Search for the cell housing the specified text and yield its [X, Y] center coordinate. 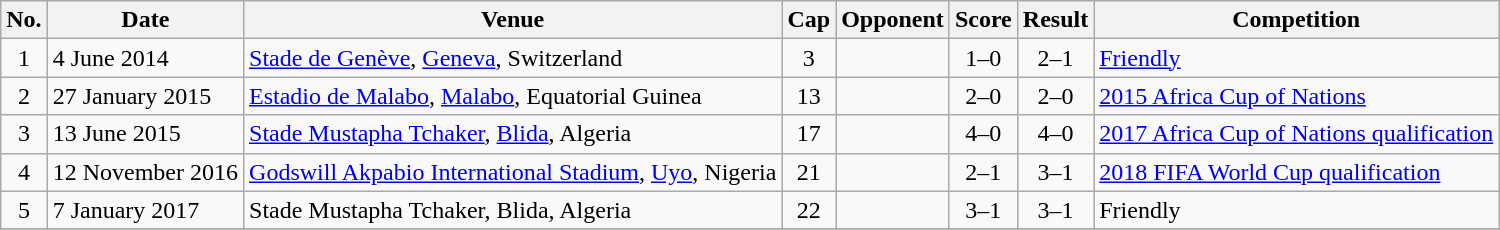
4 June 2014 [145, 58]
Score [983, 20]
2017 Africa Cup of Nations qualification [1296, 134]
27 January 2015 [145, 96]
Result [1055, 20]
21 [809, 172]
17 [809, 134]
2015 Africa Cup of Nations [1296, 96]
13 [809, 96]
Stade de Genève, Geneva, Switzerland [513, 58]
4 [24, 172]
Venue [513, 20]
2 [24, 96]
1–0 [983, 58]
7 January 2017 [145, 210]
2018 FIFA World Cup qualification [1296, 172]
No. [24, 20]
Cap [809, 20]
12 November 2016 [145, 172]
Godswill Akpabio International Stadium, Uyo, Nigeria [513, 172]
1 [24, 58]
22 [809, 210]
Competition [1296, 20]
13 June 2015 [145, 134]
Date [145, 20]
5 [24, 210]
Opponent [893, 20]
Estadio de Malabo, Malabo, Equatorial Guinea [513, 96]
